Determine the (x, y) coordinate at the center of the cell enclosing the given text.  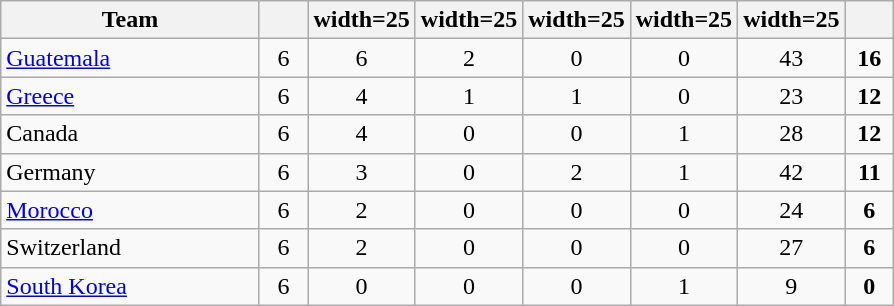
Guatemala (130, 58)
Morocco (130, 210)
South Korea (130, 286)
42 (792, 172)
Greece (130, 96)
Team (130, 20)
27 (792, 248)
23 (792, 96)
28 (792, 134)
Canada (130, 134)
16 (870, 58)
3 (362, 172)
24 (792, 210)
Switzerland (130, 248)
Germany (130, 172)
9 (792, 286)
11 (870, 172)
43 (792, 58)
